For the text-containing cell, return its midpoint in [X, Y] coordinate format. 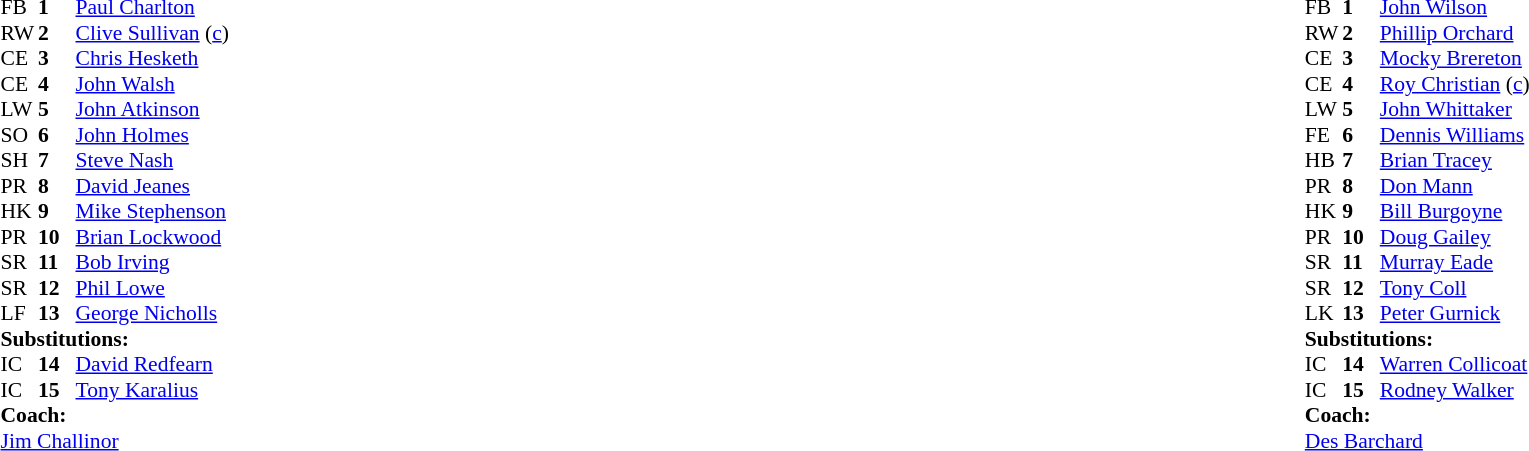
David Jeanes [152, 186]
John Atkinson [152, 109]
SH [19, 161]
Substitutions: [114, 339]
John Holmes [152, 135]
Brian Lockwood [152, 237]
LF [19, 313]
LK [1324, 313]
Steve Nash [152, 161]
Coach: [114, 415]
HB [1324, 161]
Clive Sullivan (c) [152, 33]
David Redfearn [152, 365]
Tony Karalius [152, 390]
Bob Irving [152, 263]
John Walsh [152, 84]
George Nicholls [152, 313]
FE [1324, 135]
Mike Stephenson [152, 211]
Chris Hesketh [152, 59]
Phil Lowe [152, 288]
SO [19, 135]
